Return [x, y] of the center of cell containing provided text 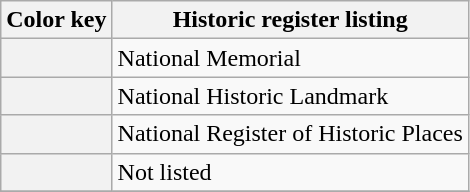
National Memorial [290, 58]
National Register of Historic Places [290, 134]
Historic register listing [290, 20]
National Historic Landmark [290, 96]
Not listed [290, 172]
Color key [56, 20]
